Determine the (X, Y) coordinate at the center of the cell enclosing the given text.  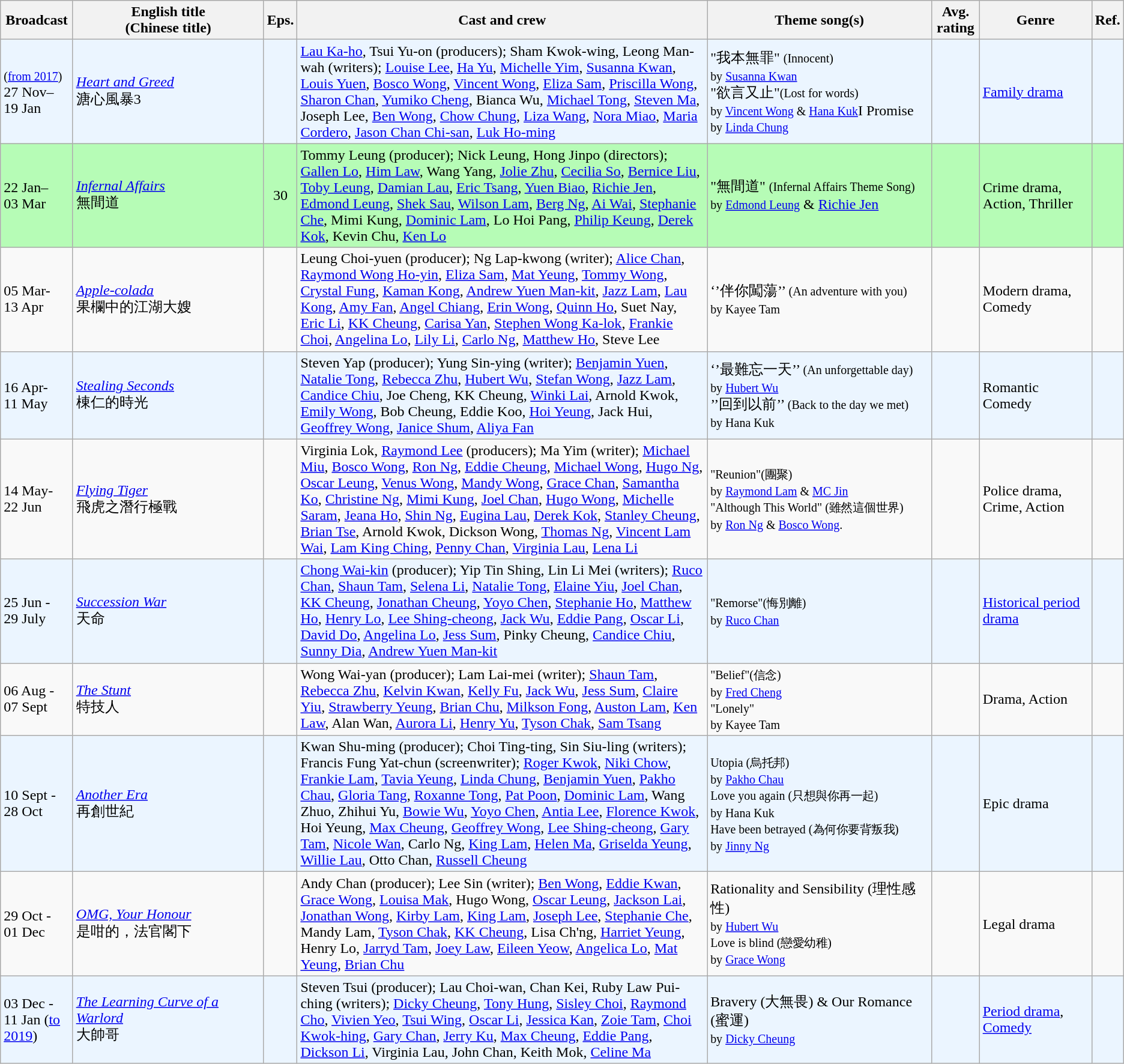
Ref. (1107, 20)
29 Oct -01 Dec (37, 923)
25 Jun -29 July (37, 611)
Stealing Seconds 棟仁的時光 (168, 395)
"Reunion"(團聚) by Raymond Lam & MC Jin "Although This World" (雖然這個世界) by Ron Ng & Bosco Wong. (820, 499)
Police drama, Crime, Action (1035, 499)
Infernal Affairs 無間道 (168, 196)
Cast and crew (502, 20)
06 Aug -07 Sept (37, 699)
Theme song(s) (820, 20)
14 May-22 Jun (37, 499)
‘’最難忘一天’’ (An unforgettable day) by Hubert Wu ’’回到以前’’ (Back to the day we met)by Hana Kuk (820, 395)
The Learning Curve of a Warlord 大帥哥 (168, 1020)
"無間道" (Infernal Affairs Theme Song)by Edmond Leung & Richie Jen (820, 196)
Bravery (大無畏) & Our Romance (蜜運) by Dicky Cheung (820, 1020)
(from 2017) 27 Nov– 19 Jan (37, 91)
Legal drama (1035, 923)
Avg. rating (956, 20)
Crime drama, Action, Thriller (1035, 196)
30 (280, 196)
Succession War天命 (168, 611)
Broadcast (37, 20)
"Belief"(信念) by Fred Cheng "Lonely" by Kayee Tam (820, 699)
Drama, Action (1035, 699)
Rationality and Sensibility (理性感性) by Hubert Wu Love is blind (戀愛幼稚) by Grace Wong (820, 923)
05 Mar-13 Apr (37, 299)
16 Apr-11 May (37, 395)
Utopia (烏托邦) by Pakho Chau Love you again (只想與你再一起) by Hana Kuk Have been betrayed (為何你要背叛我) by Jinny Ng (820, 803)
‘’伴你闖蕩’’ (An adventure with you) by Kayee Tam (820, 299)
Romantic Comedy (1035, 395)
Another Era 再創世紀 (168, 803)
22 Jan–03 Mar (37, 196)
10 Sept -28 Oct (37, 803)
Eps. (280, 20)
Family drama (1035, 91)
"Remorse"(悔別離) by Ruco Chan (820, 611)
English title (Chinese title) (168, 20)
Epic drama (1035, 803)
Heart and Greed溏心風暴3 (168, 91)
Period drama, Comedy (1035, 1020)
Apple-colada 果欄中的江湖大嫂 (168, 299)
Modern drama, Comedy (1035, 299)
03 Dec -11 Jan (to 2019) (37, 1020)
Historical period drama (1035, 611)
Genre (1035, 20)
"我本無罪" (Innocent)by Susanna Kwan "欲言又止"(Lost for words)by Vincent Wong & Hana KukI Promiseby Linda Chung (820, 91)
The Stunt 特技人 (168, 699)
Flying Tiger 飛虎之潛行極戰 (168, 499)
OMG, Your Honour是咁的，法官閣下 (168, 923)
